Return the (x, y) coordinate for the center point of the cell that contains the specified text.  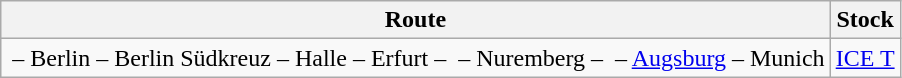
– Berlin – Berlin Südkreuz – Halle – Erfurt – – Nuremberg – – Augsburg – Munich (416, 58)
Route (416, 20)
ICE T (865, 58)
Stock (865, 20)
